Capture the cell that displays the provided text and extract its [x, y] central coordinate. 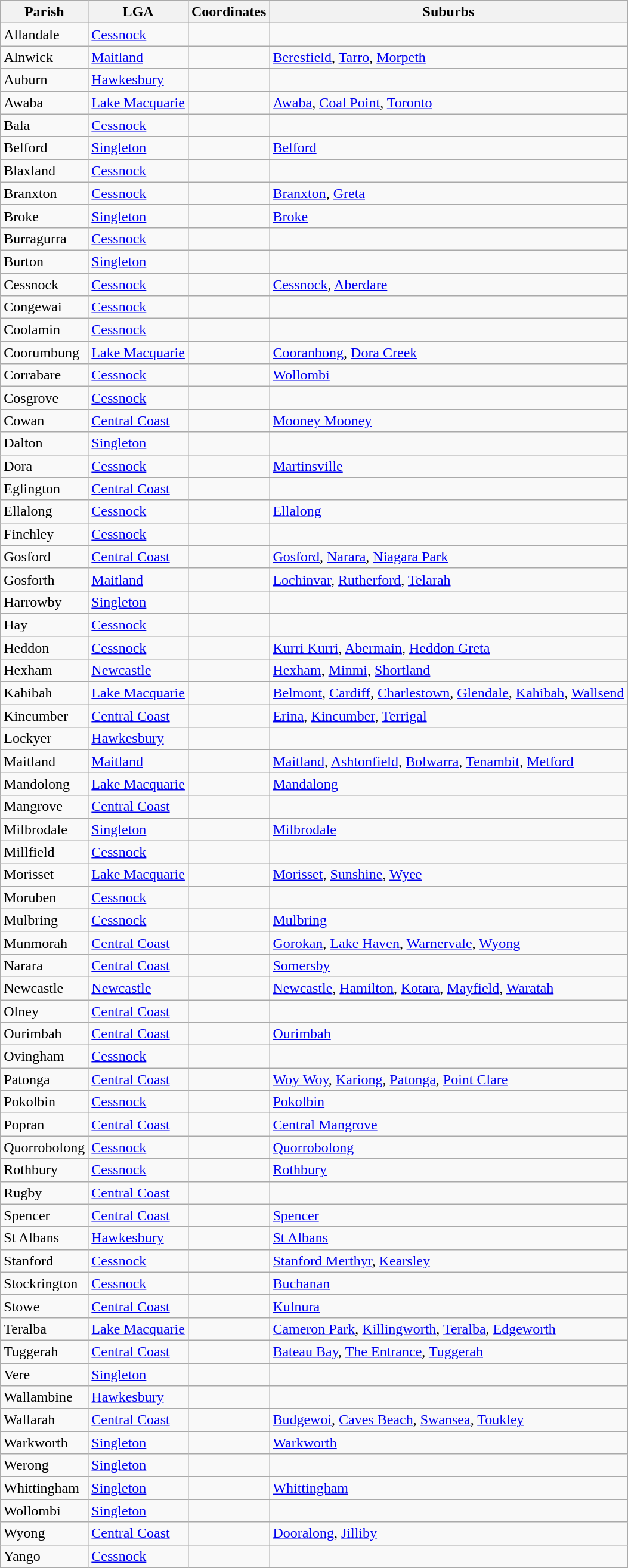
Moruben [44, 897]
Alnwick [44, 57]
Stockrington [44, 1283]
Beresfield, Tarro, Morpeth [448, 57]
Popran [44, 1125]
Patonga [44, 1079]
Wallarah [44, 1420]
Ovingham [44, 1057]
Lockyer [44, 739]
Coolamin [44, 330]
Morisset [44, 875]
Cameron Park, Killingworth, Teralba, Edgeworth [448, 1329]
Vere [44, 1374]
Kurri Kurri, Abermain, Heddon Greta [448, 647]
Munmorah [44, 943]
Coordinates [228, 12]
Rugby [44, 1193]
Kulnura [448, 1306]
Suburbs [448, 12]
Millfield [44, 852]
Branxton [44, 193]
Congewai [44, 307]
Cosgrove [44, 398]
Buchanan [448, 1283]
Parish [44, 12]
Heddon [44, 647]
Cessnock, Aberdare [448, 285]
Gorokan, Lake Haven, Warnervale, Wyong [448, 943]
Dalton [44, 443]
Dora [44, 466]
Budgewoi, Caves Beach, Swansea, Toukley [448, 1420]
Morisset, Sunshine, Wyee [448, 875]
Werong [44, 1465]
Olney [44, 1011]
Bala [44, 125]
Kincumber [44, 716]
Kahibah [44, 693]
Mooney Mooney [448, 421]
Central Mangrove [448, 1125]
Awaba [44, 103]
Narara [44, 965]
Woy Woy, Kariong, Patonga, Point Clare [448, 1079]
Mandalong [448, 784]
Awaba, Coal Point, Toronto [448, 103]
Gosforth [44, 579]
Harrowby [44, 602]
Corrabare [44, 375]
Cooranbong, Dora Creek [448, 353]
Burton [44, 261]
Yango [44, 1556]
Bateau Bay, The Entrance, Tuggerah [448, 1351]
Wyong [44, 1533]
Tuggerah [44, 1351]
Hexham [44, 671]
Gosford [44, 557]
Stanford Merthyr, Kearsley [448, 1261]
Dooralong, Jilliby [448, 1533]
LGA [138, 12]
Erina, Kincumber, Terrigal [448, 716]
Lochinvar, Rutherford, Telarah [448, 579]
Blaxland [44, 171]
Belmont, Cardiff, Charlestown, Glendale, Kahibah, Wallsend [448, 693]
Finchley [44, 534]
Hay [44, 625]
Allandale [44, 35]
Maitland, Ashtonfield, Bolwarra, Tenambit, Metford [448, 761]
Martinsville [448, 466]
Branxton, Greta [448, 193]
Cowan [44, 421]
Wallambine [44, 1397]
Somersby [448, 965]
Mangrove [44, 807]
Burragurra [44, 239]
Newcastle, Hamilton, Kotara, Mayfield, Waratah [448, 988]
Gosford, Narara, Niagara Park [448, 557]
Stowe [44, 1306]
Teralba [44, 1329]
Eglington [44, 489]
Hexham, Minmi, Shortland [448, 671]
Coorumbung [44, 353]
Auburn [44, 80]
Stanford [44, 1261]
Mandolong [44, 784]
